Find where the given text appears and provide that cell's center as [X, Y] coordinate. 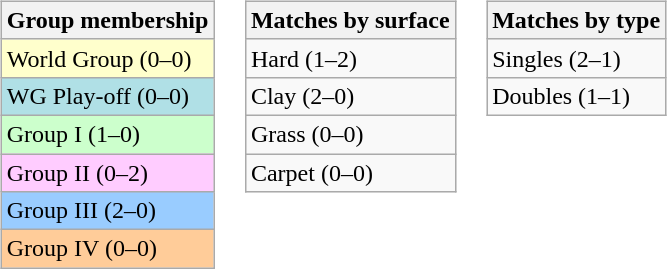
World Group (0–0) [108, 58]
Group II (0–2) [108, 173]
Matches by surface [350, 20]
Group I (1–0) [108, 134]
Singles (2–1) [576, 58]
Group III (2–0) [108, 211]
Group membership [108, 20]
Carpet (0–0) [350, 173]
WG Play-off (0–0) [108, 96]
Clay (2–0) [350, 96]
Hard (1–2) [350, 58]
Doubles (1–1) [576, 96]
Matches by type [576, 20]
Group IV (0–0) [108, 249]
Grass (0–0) [350, 134]
